Provide the (x, y) coordinate of the cell's center where the given text is located.  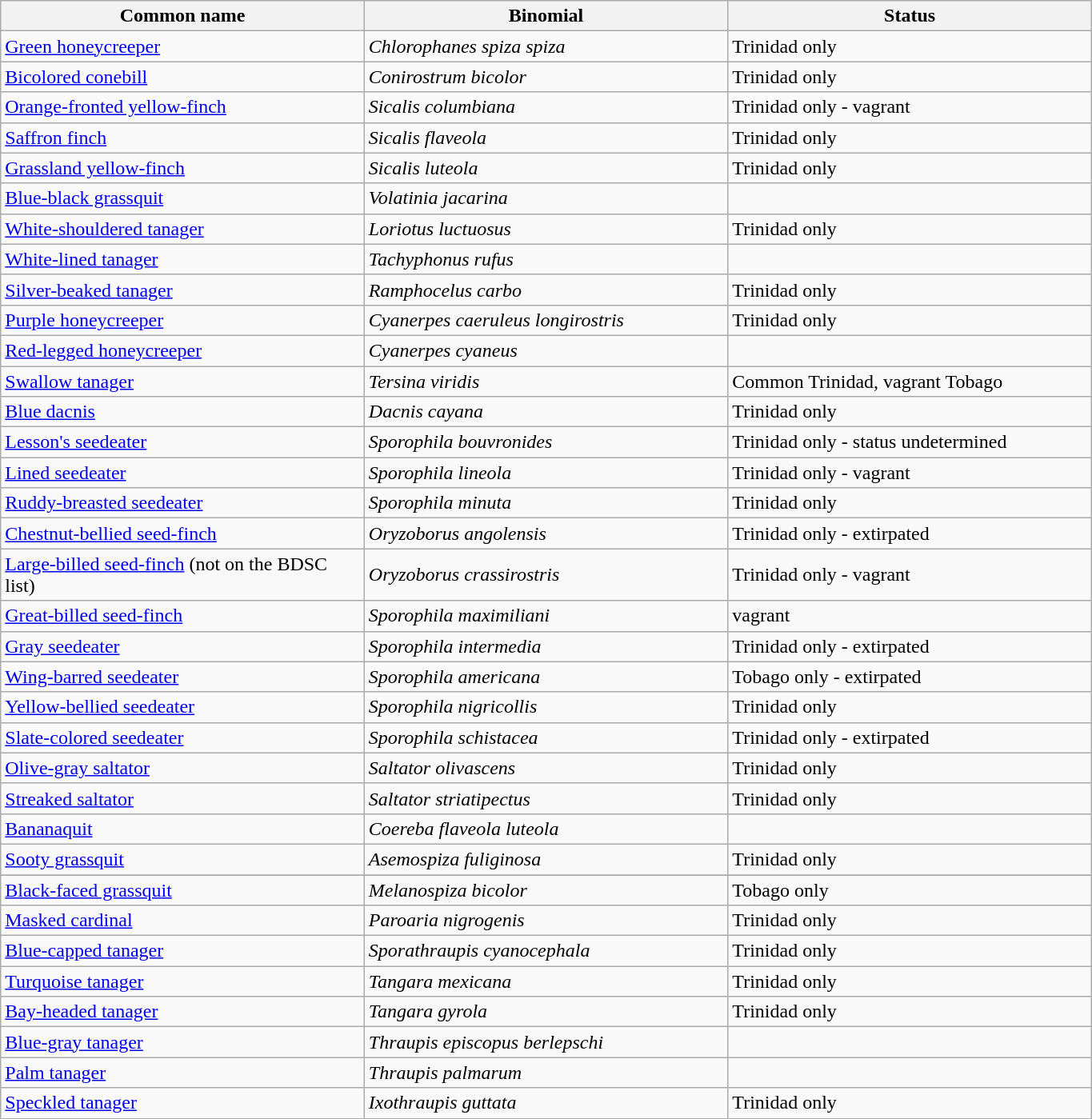
Orange-fronted yellow-finch (182, 107)
Red-legged honeycreeper (182, 350)
Sporathraupis cyanocephala (546, 951)
Status (910, 16)
Swallow tanager (182, 382)
Sporophila americana (546, 677)
Oryzoborus angolensis (546, 534)
Melanospiza bicolor (546, 890)
Large-billed seed-finch (not on the BDSC list) (182, 574)
Lesson's seedeater (182, 442)
Coereba flaveola luteola (546, 829)
Ruddy-breasted seedeater (182, 503)
Tachyphonus rufus (546, 259)
Blue-gray tanager (182, 1042)
Great-billed seed-finch (182, 616)
Asemospiza fuliginosa (546, 859)
Sicalis luteola (546, 168)
Ixothraupis guttata (546, 1103)
Saffron finch (182, 138)
Sicalis columbiana (546, 107)
Blue dacnis (182, 412)
White-lined tanager (182, 259)
Cyanerpes cyaneus (546, 350)
Sooty grassquit (182, 859)
Ramphocelus carbo (546, 290)
Blue-capped tanager (182, 951)
Tersina viridis (546, 382)
Binomial (546, 16)
Common Trinidad, vagrant Tobago (910, 382)
Yellow-bellied seedeater (182, 707)
Dacnis cayana (546, 412)
Sporophila lineola (546, 473)
Tangara gyrola (546, 1012)
Sporophila schistacea (546, 737)
Wing-barred seedeater (182, 677)
Sporophila intermedia (546, 646)
Slate-colored seedeater (182, 737)
Grassland yellow-finch (182, 168)
Tobago only - extirpated (910, 677)
Sporophila bouvronides (546, 442)
Saltator olivascens (546, 768)
Olive-gray saltator (182, 768)
Tobago only (910, 890)
Streaked saltator (182, 798)
Sporophila maximiliani (546, 616)
Masked cardinal (182, 921)
Turquoise tanager (182, 981)
Gray seedeater (182, 646)
Cyanerpes caeruleus longirostris (546, 320)
Blue-black grassquit (182, 198)
Sicalis flaveola (546, 138)
Chestnut-bellied seed-finch (182, 534)
Green honeycreeper (182, 46)
Thraupis palmarum (546, 1073)
Paroaria nigrogenis (546, 921)
Palm tanager (182, 1073)
Common name (182, 16)
Sporophila nigricollis (546, 707)
Trinidad only - status undetermined (910, 442)
White-shouldered tanager (182, 229)
vagrant (910, 616)
Conirostrum bicolor (546, 77)
Loriotus luctuosus (546, 229)
Bicolored conebill (182, 77)
Chlorophanes spiza spiza (546, 46)
Oryzoborus crassirostris (546, 574)
Bay-headed tanager (182, 1012)
Volatinia jacarina (546, 198)
Lined seedeater (182, 473)
Speckled tanager (182, 1103)
Thraupis episcopus berlepschi (546, 1042)
Silver-beaked tanager (182, 290)
Black-faced grassquit (182, 890)
Tangara mexicana (546, 981)
Sporophila minuta (546, 503)
Bananaquit (182, 829)
Purple honeycreeper (182, 320)
Saltator striatipectus (546, 798)
